Provide the (X, Y) coordinate of the cell's center where the given text is located.  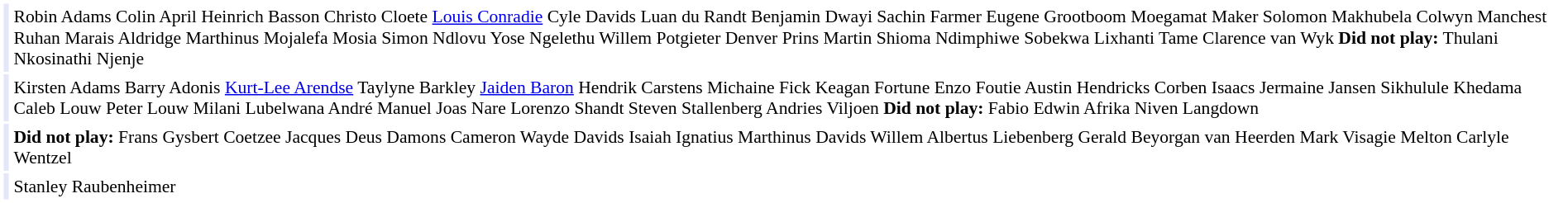
Stanley Raubenheimer (788, 186)
